Capture the cell that displays the provided text and extract its (X, Y) central coordinate. 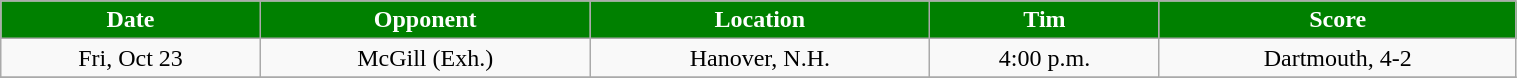
Dartmouth, 4-2 (1338, 58)
4:00 p.m. (1045, 58)
Score (1338, 20)
Hanover, N.H. (760, 58)
McGill (Exh.) (425, 58)
Date (131, 20)
Opponent (425, 20)
Tim (1045, 20)
Location (760, 20)
Fri, Oct 23 (131, 58)
